Search for the cell housing the specified text and yield its [x, y] center coordinate. 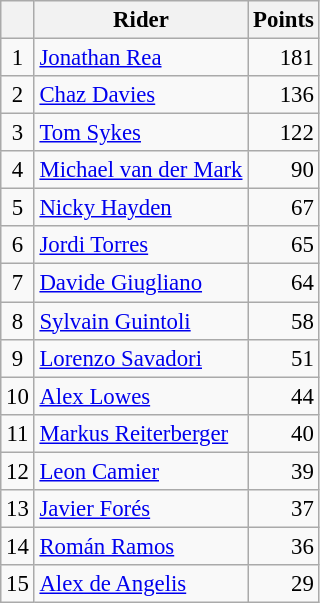
2 [18, 95]
122 [284, 133]
Javier Forés [141, 509]
Davide Giugliano [141, 283]
58 [284, 321]
3 [18, 133]
Leon Camier [141, 471]
36 [284, 546]
Tom Sykes [141, 133]
12 [18, 471]
Alex Lowes [141, 396]
Points [284, 20]
67 [284, 208]
44 [284, 396]
Sylvain Guintoli [141, 321]
15 [18, 584]
1 [18, 58]
39 [284, 471]
64 [284, 283]
Nicky Hayden [141, 208]
Jordi Torres [141, 245]
181 [284, 58]
4 [18, 170]
Markus Reiterberger [141, 433]
Rider [141, 20]
14 [18, 546]
51 [284, 358]
40 [284, 433]
8 [18, 321]
65 [284, 245]
Lorenzo Savadori [141, 358]
13 [18, 509]
Alex de Angelis [141, 584]
6 [18, 245]
37 [284, 509]
Román Ramos [141, 546]
5 [18, 208]
11 [18, 433]
Chaz Davies [141, 95]
7 [18, 283]
90 [284, 170]
Jonathan Rea [141, 58]
9 [18, 358]
136 [284, 95]
Michael van der Mark [141, 170]
29 [284, 584]
10 [18, 396]
